From the cell containing the given text, extract its center point as (X, Y) coordinate. 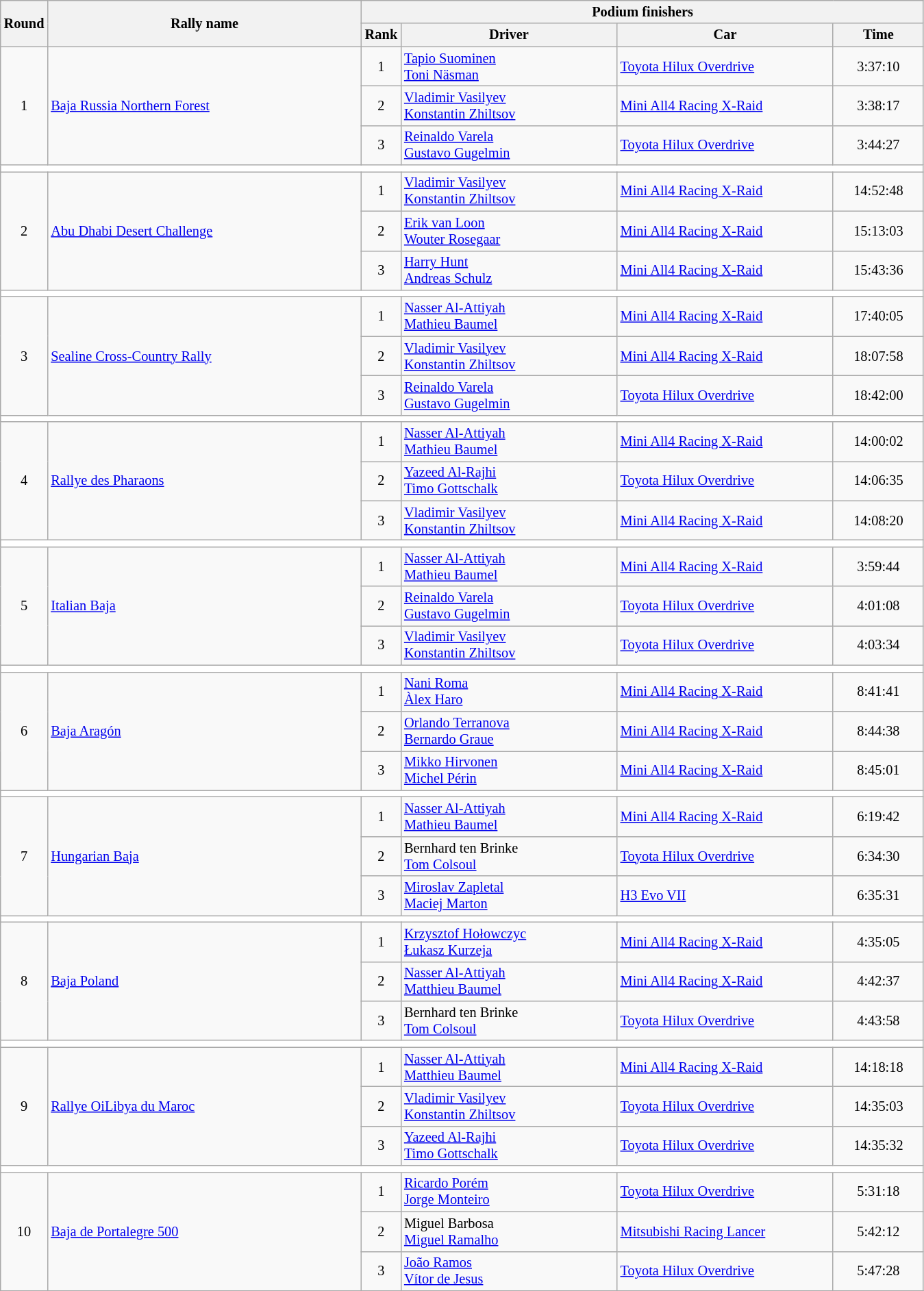
6:35:31 (878, 896)
18:42:00 (878, 395)
18:07:58 (878, 356)
6 (25, 731)
14:18:18 (878, 1067)
Tapio Suominen Toni Näsman (509, 66)
3:44:27 (878, 145)
Rallye OiLibya du Maroc (204, 1107)
Erik van Loon Wouter Rosegaar (509, 231)
Baja Russia Northern Forest (204, 105)
Round (25, 23)
14:52:48 (878, 191)
4:35:05 (878, 942)
Ricardo Porém Jorge Monteiro (509, 1192)
Nani Roma Àlex Haro (509, 692)
4:43:58 (878, 1020)
10 (25, 1231)
14:06:35 (878, 481)
3:37:10 (878, 66)
Sealine Cross-Country Rally (204, 356)
Miguel Barbosa Miguel Ramalho (509, 1231)
14:08:20 (878, 521)
Podium finishers (642, 12)
4:42:37 (878, 981)
3:38:17 (878, 105)
Krzysztof Hołowczyc Łukasz Kurzeja (509, 942)
5:31:18 (878, 1192)
Driver (509, 35)
João Ramos Vítor de Jesus (509, 1271)
Rank (381, 35)
Mikko Hirvonen Michel Périn (509, 770)
14:00:02 (878, 442)
8 (25, 981)
Miroslav Zapletal Maciej Marton (509, 896)
15:43:36 (878, 271)
7 (25, 856)
Car (725, 35)
5:42:12 (878, 1231)
4:03:34 (878, 645)
3:59:44 (878, 566)
H3 Evo VII (725, 896)
Baja Poland (204, 981)
Mitsubishi Racing Lancer (725, 1231)
Rally name (204, 23)
Rallye des Pharaons (204, 481)
6:34:30 (878, 856)
14:35:03 (878, 1106)
17:40:05 (878, 316)
8:41:41 (878, 692)
9 (25, 1107)
8:44:38 (878, 731)
4:01:08 (878, 606)
5 (25, 605)
15:13:03 (878, 231)
5:47:28 (878, 1271)
8:45:01 (878, 770)
4 (25, 481)
Baja de Portalegre 500 (204, 1231)
14:35:32 (878, 1146)
6:19:42 (878, 816)
Orlando Terranova Bernardo Graue (509, 731)
Harry Hunt Andreas Schulz (509, 271)
Time (878, 35)
Italian Baja (204, 605)
Hungarian Baja (204, 856)
Baja Aragón (204, 731)
Abu Dhabi Desert Challenge (204, 230)
